For the text-containing cell, return its midpoint in [X, Y] coordinate format. 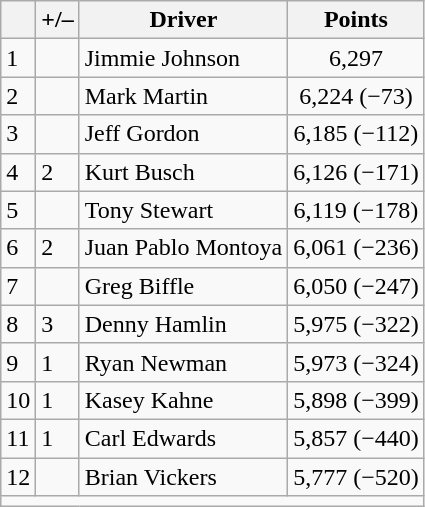
6,050 (−247) [356, 286]
+/– [58, 20]
6,224 (−73) [356, 96]
5,777 (−520) [356, 477]
6 [18, 248]
6,185 (−112) [356, 134]
10 [18, 400]
Kasey Kahne [183, 400]
6,297 [356, 58]
6,126 (−171) [356, 172]
Brian Vickers [183, 477]
12 [18, 477]
5,973 (−324) [356, 362]
7 [18, 286]
Carl Edwards [183, 438]
4 [18, 172]
Jeff Gordon [183, 134]
Jimmie Johnson [183, 58]
6,061 (−236) [356, 248]
Points [356, 20]
Kurt Busch [183, 172]
6,119 (−178) [356, 210]
5 [18, 210]
Juan Pablo Montoya [183, 248]
8 [18, 324]
Tony Stewart [183, 210]
5,898 (−399) [356, 400]
9 [18, 362]
Driver [183, 20]
5,975 (−322) [356, 324]
Mark Martin [183, 96]
Ryan Newman [183, 362]
11 [18, 438]
Denny Hamlin [183, 324]
5,857 (−440) [356, 438]
Greg Biffle [183, 286]
